Return the [X, Y] coordinate for the center point of the cell that contains the specified text.  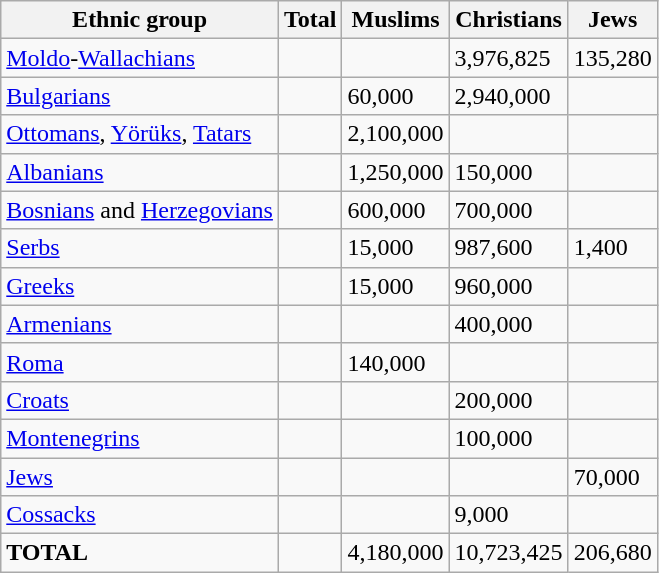
Armenians [140, 324]
1,250,000 [396, 172]
Christians [508, 20]
Muslims [396, 20]
700,000 [508, 210]
3,976,825 [508, 58]
TOTAL [140, 553]
140,000 [396, 362]
Montenegrins [140, 438]
Bosnians and Herzegovians [140, 210]
600,000 [396, 210]
Bulgarians [140, 96]
135,280 [612, 58]
Greeks [140, 286]
Serbs [140, 248]
987,600 [508, 248]
200,000 [508, 400]
Croats [140, 400]
10,723,425 [508, 553]
Cossacks [140, 515]
Ethnic group [140, 20]
4,180,000 [396, 553]
400,000 [508, 324]
Moldo-Wallachians [140, 58]
206,680 [612, 553]
60,000 [396, 96]
Albanians [140, 172]
Ottomans, Yörüks, Tatars [140, 134]
9,000 [508, 515]
960,000 [508, 286]
1,400 [612, 248]
150,000 [508, 172]
Roma [140, 362]
Total [310, 20]
100,000 [508, 438]
70,000 [612, 477]
2,100,000 [396, 134]
2,940,000 [508, 96]
